Provide the (X, Y) coordinate of the cell's center where the given text is located.  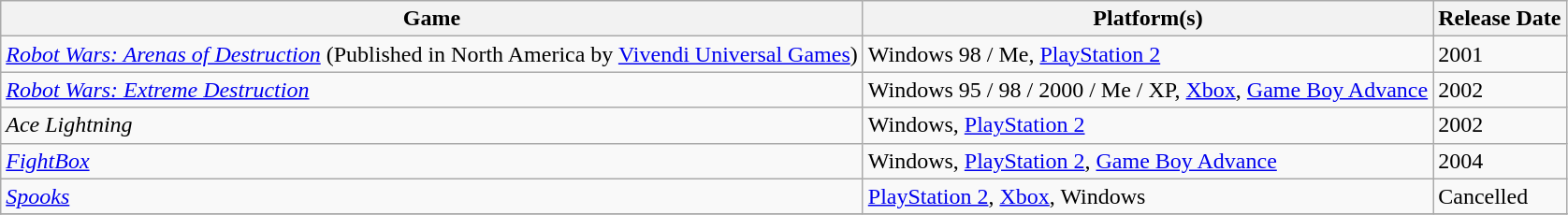
Windows, PlayStation 2, Game Boy Advance (1147, 161)
Windows 95 / 98 / 2000 / Me / XP, Xbox, Game Boy Advance (1147, 90)
Game (432, 19)
PlayStation 2, Xbox, Windows (1147, 196)
Robot Wars: Extreme Destruction (432, 90)
2001 (1500, 54)
Cancelled (1500, 196)
Windows, PlayStation 2 (1147, 125)
Windows 98 / Me, PlayStation 2 (1147, 54)
Release Date (1500, 19)
Platform(s) (1147, 19)
Ace Lightning (432, 125)
FightBox (432, 161)
Spooks (432, 196)
Robot Wars: Arenas of Destruction (Published in North America by Vivendi Universal Games) (432, 54)
2004 (1500, 161)
